Find where the given text appears and provide that cell's center as [x, y] coordinate. 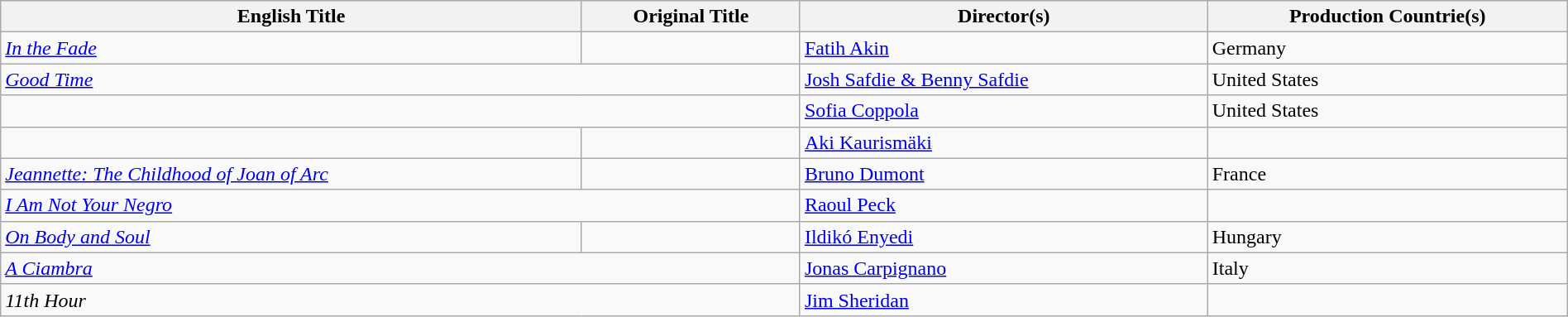
On Body and Soul [291, 237]
Fatih Akin [1004, 48]
Original Title [691, 17]
English Title [291, 17]
A Ciambra [400, 268]
Production Countrie(s) [1388, 17]
Jim Sheridan [1004, 300]
Jeannette: The Childhood of Joan of Arc [291, 174]
Josh Safdie & Benny Safdie [1004, 79]
I Am Not Your Negro [400, 205]
In the Fade [291, 48]
Sofia Coppola [1004, 111]
Italy [1388, 268]
Germany [1388, 48]
11th Hour [400, 300]
Hungary [1388, 237]
Ildikó Enyedi [1004, 237]
Director(s) [1004, 17]
Raoul Peck [1004, 205]
Jonas Carpignano [1004, 268]
Aki Kaurismäki [1004, 142]
Good Time [400, 79]
Bruno Dumont [1004, 174]
France [1388, 174]
